Pinpoint the cell where the given text exists, returning its [x, y] midpoint coordinate. 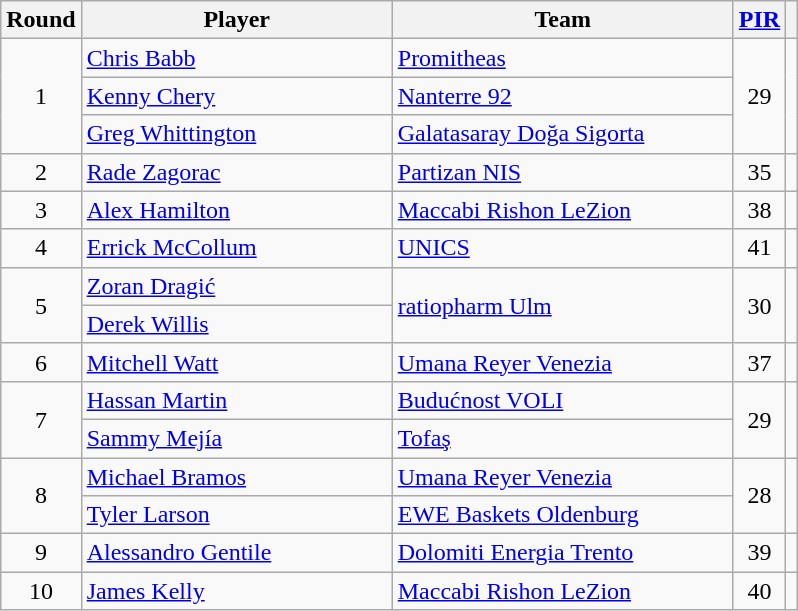
Tofaş [562, 438]
Dolomiti Energia Trento [562, 553]
Round [41, 20]
10 [41, 591]
UNICS [562, 248]
37 [759, 362]
Partizan NIS [562, 172]
Promitheas [562, 58]
PIR [759, 20]
Derek Willis [236, 324]
39 [759, 553]
6 [41, 362]
Greg Whittington [236, 134]
Galatasaray Doğa Sigorta [562, 134]
7 [41, 419]
Team [562, 20]
40 [759, 591]
8 [41, 496]
41 [759, 248]
Tyler Larson [236, 515]
Zoran Dragić [236, 286]
ratiopharm Ulm [562, 305]
Kenny Chery [236, 96]
Sammy Mejía [236, 438]
4 [41, 248]
5 [41, 305]
Alex Hamilton [236, 210]
Nanterre 92 [562, 96]
James Kelly [236, 591]
EWE Baskets Oldenburg [562, 515]
Hassan Martin [236, 400]
Player [236, 20]
3 [41, 210]
Mitchell Watt [236, 362]
Michael Bramos [236, 477]
30 [759, 305]
Errick McCollum [236, 248]
35 [759, 172]
Budućnost VOLI [562, 400]
Alessandro Gentile [236, 553]
38 [759, 210]
Rade Zagorac [236, 172]
1 [41, 96]
Chris Babb [236, 58]
2 [41, 172]
9 [41, 553]
28 [759, 496]
